From the cell containing the given text, extract its center point as (x, y) coordinate. 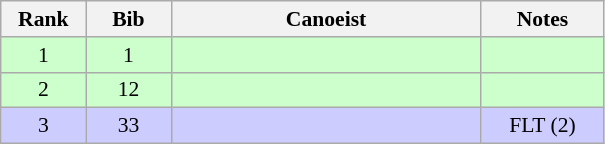
33 (128, 126)
3 (44, 126)
12 (128, 90)
Bib (128, 19)
Canoeist (326, 19)
FLT (2) (542, 126)
Notes (542, 19)
Rank (44, 19)
2 (44, 90)
